Capture the cell that displays the provided text and extract its [X, Y] central coordinate. 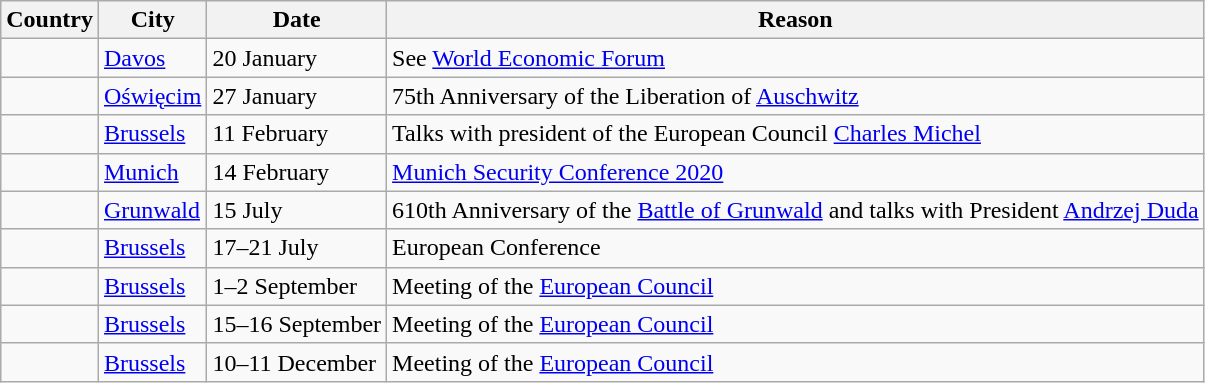
14 February [297, 172]
15–16 September [297, 324]
Munich Security Conference 2020 [796, 172]
27 January [297, 96]
20 January [297, 58]
See World Economic Forum [796, 58]
Grunwald [152, 210]
1–2 September [297, 286]
Talks with president of the European Council Charles Michel [796, 134]
75th Anniversary of the Liberation of Auschwitz [796, 96]
Reason [796, 20]
Oświęcim [152, 96]
11 February [297, 134]
European Conference [796, 248]
15 July [297, 210]
17–21 July [297, 248]
10–11 December [297, 362]
Davos [152, 58]
Country [50, 20]
Munich [152, 172]
City [152, 20]
Date [297, 20]
610th Anniversary of the Battle of Grunwald and talks with President Andrzej Duda [796, 210]
